Determine the [x, y] coordinate at the center of the cell enclosing the given text.  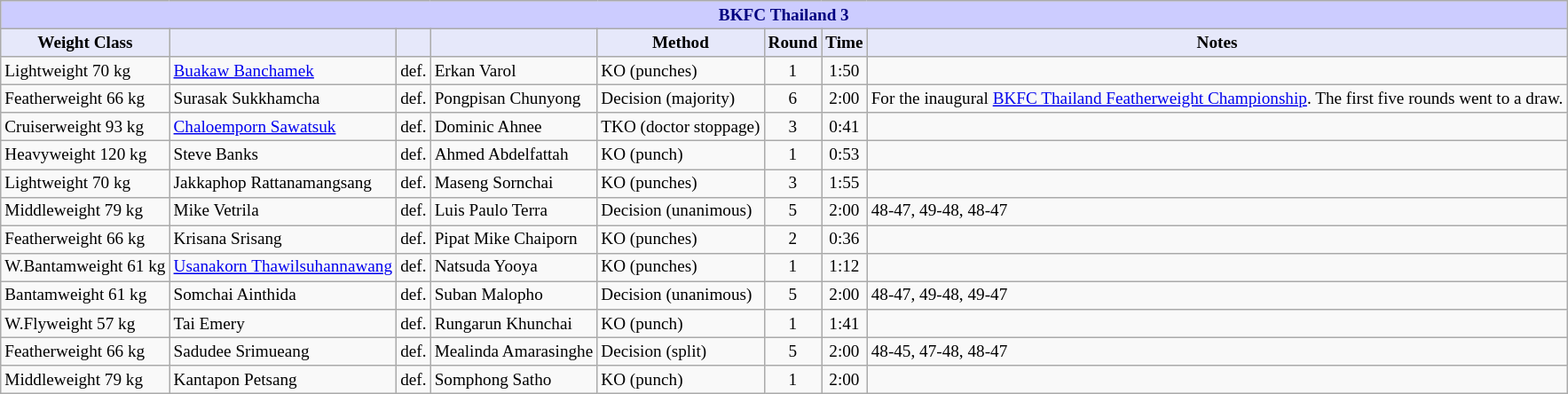
Pongpisan Chunyong [514, 98]
Decision (split) [681, 351]
1:55 [845, 183]
Weight Class [85, 43]
Usanakorn Thawilsuhannawang [283, 267]
Natsuda Yooya [514, 267]
48-45, 47-48, 48-47 [1217, 351]
48-47, 49-48, 48-47 [1217, 211]
Somchai Ainthida [283, 295]
48-47, 49-48, 49-47 [1217, 295]
Heavyweight 120 kg [85, 155]
Suban Malopho [514, 295]
Dominic Ahnee [514, 127]
Notes [1217, 43]
Mealinda Amarasinghe [514, 351]
0:36 [845, 240]
Cruiserweight 93 kg [85, 127]
Luis Paulo Terra [514, 211]
Buakaw Banchamek [283, 71]
BKFC Thailand 3 [784, 15]
Mike Vetrila [283, 211]
W.Bantamweight 61 kg [85, 267]
Round [793, 43]
Rungarun Khunchai [514, 324]
Surasak Sukkhamcha [283, 98]
TKO (doctor stoppage) [681, 127]
Time [845, 43]
6 [793, 98]
Pipat Mike Chaiporn [514, 240]
Somphong Satho [514, 380]
Erkan Varol [514, 71]
Steve Banks [283, 155]
1:12 [845, 267]
Maseng Sornchai [514, 183]
Method [681, 43]
Jakkaphop Rattanamangsang [283, 183]
Bantamweight 61 kg [85, 295]
1:41 [845, 324]
Decision (majority) [681, 98]
Ahmed Abdelfattah [514, 155]
Chaloemporn Sawatsuk [283, 127]
Kantapon Petsang [283, 380]
Sadudee Srimueang [283, 351]
0:41 [845, 127]
For the inaugural BKFC Thailand Featherweight Championship. The first five rounds went to a draw. [1217, 98]
Krisana Srisang [283, 240]
Tai Emery [283, 324]
0:53 [845, 155]
1:50 [845, 71]
W.Flyweight 57 kg [85, 324]
2 [793, 240]
